Extract the [x, y] coordinate from the center of the cell holding the provided text.  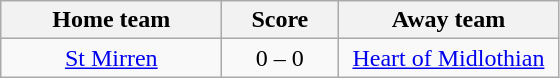
Away team [448, 20]
Score [280, 20]
Home team [112, 20]
0 – 0 [280, 58]
Heart of Midlothian [448, 58]
St Mirren [112, 58]
